Capture the cell that displays the provided text and extract its (X, Y) central coordinate. 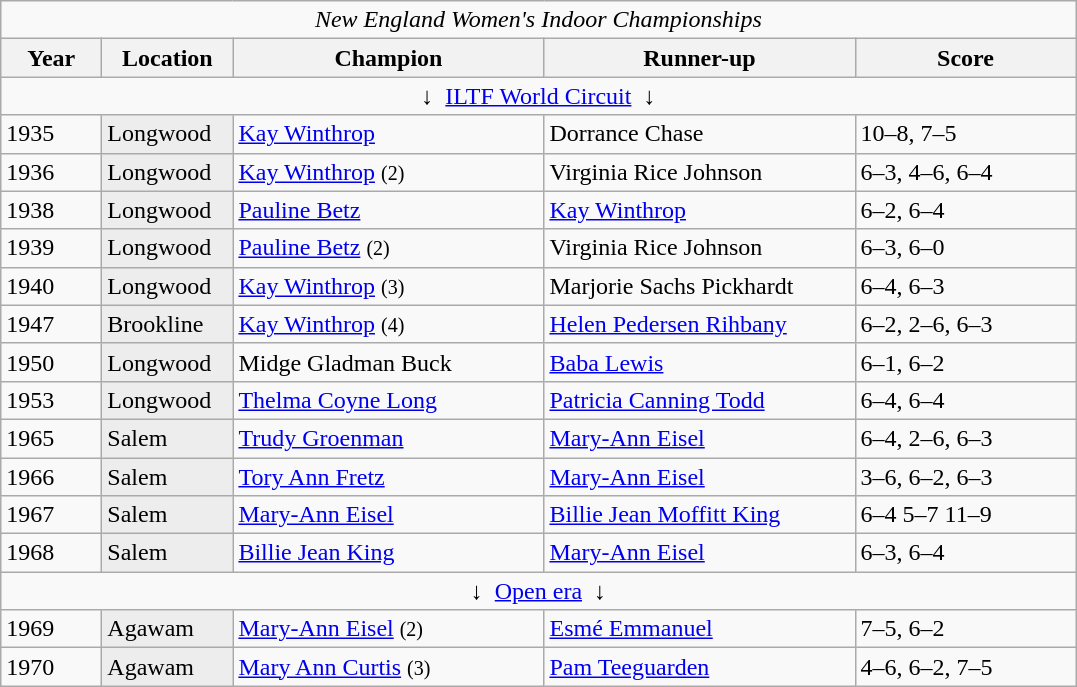
Kay Winthrop (2) (388, 172)
3–6, 6–2, 6–3 (966, 477)
1953 (52, 400)
Thelma Coyne Long (388, 400)
Patricia Canning Todd (700, 400)
6–3, 4–6, 6–4 (966, 172)
6–2, 6–4 (966, 210)
6–1, 6–2 (966, 362)
1935 (52, 134)
Mary-Ann Eisel (2) (388, 629)
New England Women's Indoor Championships (538, 20)
Pauline Betz (388, 210)
Billie Jean King (388, 553)
↓ ILTF World Circuit ↓ (538, 96)
1940 (52, 286)
6–4 5–7 11–9 (966, 515)
Trudy Groenman (388, 438)
↓ Open era ↓ (538, 591)
Dorrance Chase (700, 134)
Location (168, 58)
7–5, 6–2 (966, 629)
1938 (52, 210)
Score (966, 58)
Brookline (168, 324)
4–6, 6–2, 7–5 (966, 667)
1939 (52, 248)
Pam Teeguarden (700, 667)
1968 (52, 553)
1965 (52, 438)
Champion (388, 58)
1950 (52, 362)
Year (52, 58)
Runner-up (700, 58)
6–3, 6–4 (966, 553)
6–2, 2–6, 6–3 (966, 324)
Tory Ann Fretz (388, 477)
6–3, 6–0 (966, 248)
10–8, 7–5 (966, 134)
Mary Ann Curtis (3) (388, 667)
Midge Gladman Buck (388, 362)
Kay Winthrop (4) (388, 324)
6–4, 6–3 (966, 286)
Helen Pedersen Rihbany (700, 324)
Esmé Emmanuel (700, 629)
6–4, 6–4 (966, 400)
1936 (52, 172)
Kay Winthrop (3) (388, 286)
Pauline Betz (2) (388, 248)
Baba Lewis (700, 362)
1967 (52, 515)
Billie Jean Moffitt King (700, 515)
1969 (52, 629)
1966 (52, 477)
1947 (52, 324)
6–4, 2–6, 6–3 (966, 438)
Marjorie Sachs Pickhardt (700, 286)
1970 (52, 667)
